Pinpoint the cell where the given text exists, returning its (x, y) midpoint coordinate. 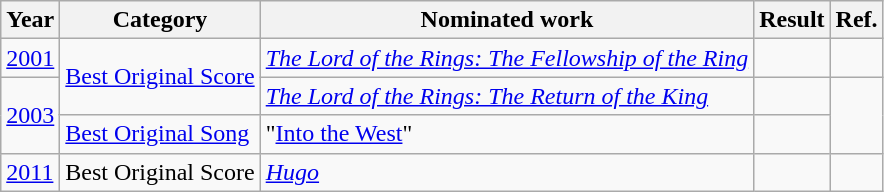
Year (30, 20)
Nominated work (507, 20)
2001 (30, 58)
Result (792, 20)
The Lord of the Rings: The Fellowship of the Ring (507, 58)
Best Original Song (160, 134)
2011 (30, 172)
"Into the West" (507, 134)
The Lord of the Rings: The Return of the King (507, 96)
Hugo (507, 172)
Ref. (856, 20)
Category (160, 20)
2003 (30, 115)
